Return (x, y) of the center of cell containing provided text 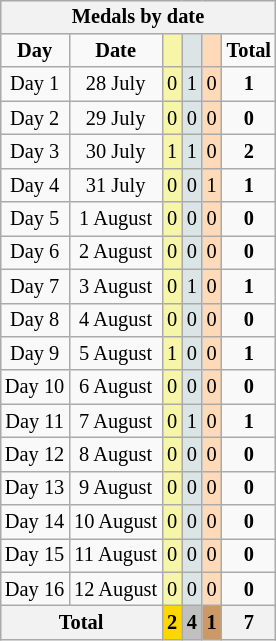
Day 2 (34, 118)
28 July (116, 84)
4 (192, 623)
31 July (116, 185)
Day 3 (34, 152)
Day 15 (34, 556)
Day 6 (34, 253)
12 August (116, 589)
3 August (116, 286)
Day 5 (34, 219)
Day 11 (34, 421)
Day 14 (34, 522)
2 August (116, 253)
5 August (116, 354)
29 July (116, 118)
6 August (116, 387)
Day 7 (34, 286)
Day 4 (34, 185)
8 August (116, 455)
Day 13 (34, 488)
Date (116, 51)
11 August (116, 556)
Day (34, 51)
30 July (116, 152)
Day 1 (34, 84)
7 (249, 623)
4 August (116, 320)
Day 12 (34, 455)
Medals by date (138, 17)
Day 9 (34, 354)
10 August (116, 522)
Day 10 (34, 387)
9 August (116, 488)
Day 16 (34, 589)
7 August (116, 421)
1 August (116, 219)
Day 8 (34, 320)
